Return the [X, Y] coordinate for the center point of the cell that contains the specified text.  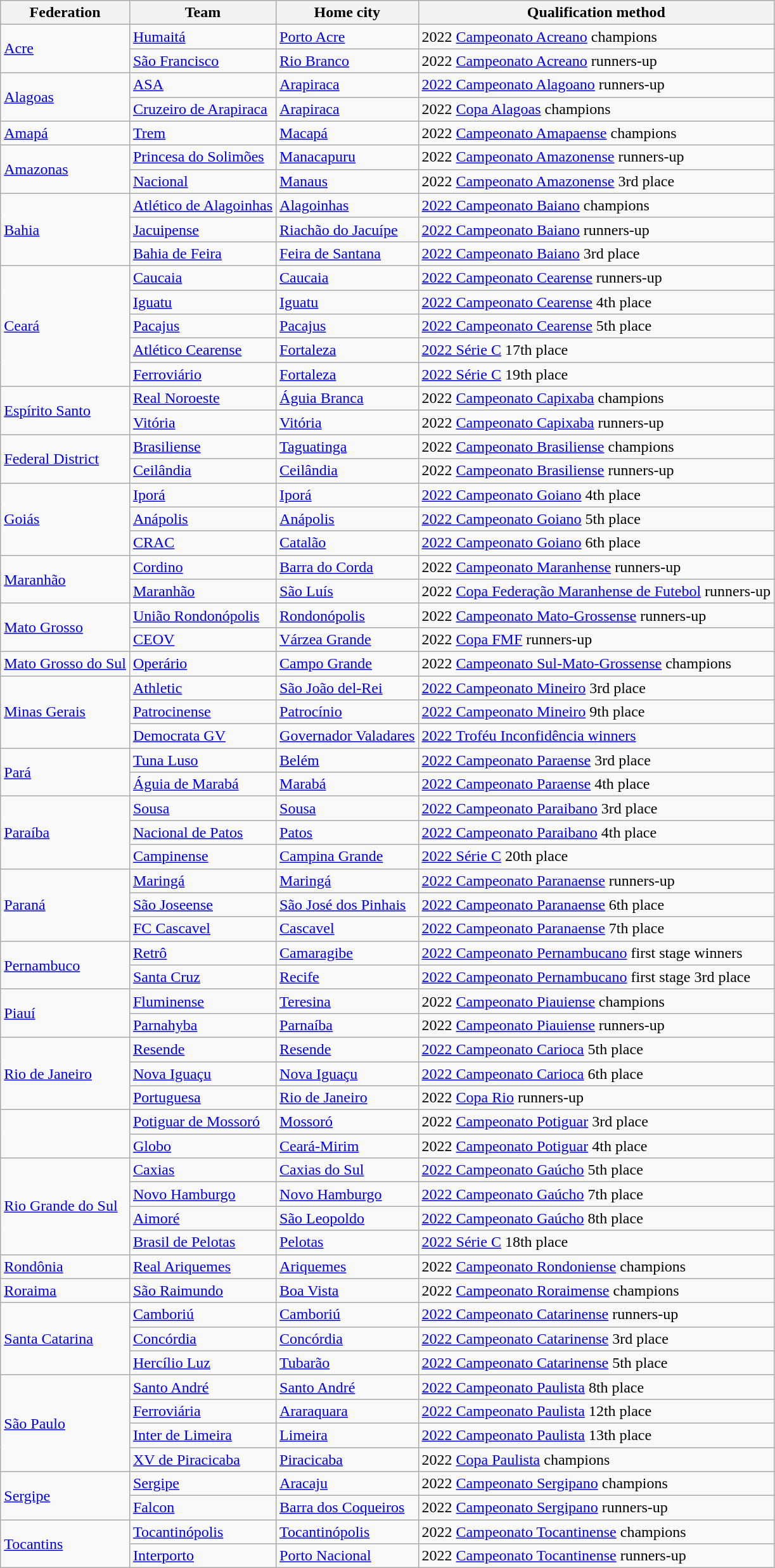
Cascavel [347, 929]
Rondonópolis [347, 615]
Campo Grande [347, 663]
Patrocinense [203, 712]
FC Cascavel [203, 929]
2022 Copa Rio runners-up [596, 1098]
2022 Campeonato Cearense runners-up [596, 277]
Parnaíba [347, 1025]
Taguatinga [347, 447]
Porto Acre [347, 37]
Humaitá [203, 37]
São João del-Rei [347, 687]
2022 Campeonato Potiguar 4th place [596, 1146]
Barra do Corda [347, 567]
2022 Campeonato Catarinense 3rd place [596, 1339]
2022 Campeonato Gaúcho 5th place [596, 1170]
2022 Campeonato Piauiense champions [596, 1001]
Real Ariquemes [203, 1266]
Brasiliense [203, 447]
XV de Piracicaba [203, 1459]
Recife [347, 977]
2022 Campeonato Roraimense champions [596, 1291]
São Joseense [203, 905]
Catalão [347, 543]
2022 Campeonato Sul-Mato-Grossense champions [596, 663]
2022 Campeonato Baiano champions [596, 205]
Nacional de Patos [203, 832]
2022 Campeonato Carioca 5th place [596, 1049]
2022 Copa Paulista champions [596, 1459]
Caxias do Sul [347, 1170]
2022 Copa FMF runners-up [596, 639]
2022 Troféu Inconfidência winners [596, 736]
Caxias [203, 1170]
Qualification method [596, 13]
2022 Série C 20th place [596, 857]
Retrô [203, 953]
2022 Campeonato Amazonense runners-up [596, 157]
2022 Campeonato Paraense 3rd place [596, 760]
Camaragibe [347, 953]
Potiguar de Mossoró [203, 1122]
Pernambuco [65, 965]
2022 Campeonato Goiano 4th place [596, 495]
Fluminense [203, 1001]
Athletic [203, 687]
Rio Branco [347, 61]
Jacuipense [203, 229]
Mato Grosso do Sul [65, 663]
2022 Campeonato Baiano 3rd place [596, 253]
2022 Campeonato Amazonense 3rd place [596, 181]
2022 Campeonato Cearense 4th place [596, 302]
2022 Campeonato Paranaense runners-up [596, 881]
2022 Campeonato Gaúcho 7th place [596, 1194]
2022 Campeonato Sergipano runners-up [596, 1508]
2022 Campeonato Cearense 5th place [596, 326]
2022 Copa Federação Maranhense de Futebol runners-up [596, 591]
2022 Campeonato Carioca 6th place [596, 1074]
Piauí [65, 1013]
São Francisco [203, 61]
Inter de Limeira [203, 1435]
Governador Valadares [347, 736]
2022 Campeonato Brasiliense champions [596, 447]
2022 Campeonato Paulista 12th place [596, 1411]
2022 Série C 18th place [596, 1242]
2022 Campeonato Mato-Grossense runners-up [596, 615]
Alagoinhas [347, 205]
Paraná [65, 905]
Real Noroeste [203, 398]
Parnahyba [203, 1025]
Amazonas [65, 169]
2022 Campeonato Paulista 13th place [596, 1435]
Ariquemes [347, 1266]
2022 Campeonato Paraibano 3rd place [596, 808]
Brasil de Pelotas [203, 1242]
Atlético Cearense [203, 350]
Patrocínio [347, 712]
2022 Campeonato Potiguar 3rd place [596, 1122]
Ceará [65, 326]
Aimoré [203, 1218]
Princesa do Solimões [203, 157]
2022 Série C 17th place [596, 350]
Nacional [203, 181]
Campinense [203, 857]
São Leopoldo [347, 1218]
Belém [347, 760]
2022 Campeonato Pernambucano first stage winners [596, 953]
2022 Campeonato Sergipano champions [596, 1484]
Goiás [65, 519]
Santa Catarina [65, 1339]
União Rondonópolis [203, 615]
2022 Campeonato Paulista 8th place [596, 1387]
Team [203, 13]
2022 Campeonato Rondoniense champions [596, 1266]
2022 Campeonato Paranaense 6th place [596, 905]
Teresina [347, 1001]
Interporto [203, 1556]
Cruzeiro de Arapiraca [203, 109]
2022 Série C 19th place [596, 374]
Espírito Santo [65, 411]
2022 Campeonato Goiano 5th place [596, 519]
2022 Campeonato Alagoano runners-up [596, 85]
2022 Campeonato Catarinense 5th place [596, 1363]
Araraquara [347, 1411]
2022 Campeonato Capixaba champions [596, 398]
2022 Campeonato Piauiense runners-up [596, 1025]
2022 Copa Alagoas champions [596, 109]
Aracaju [347, 1484]
Manaus [347, 181]
Várzea Grande [347, 639]
Águia de Marabá [203, 784]
Portuguesa [203, 1098]
2022 Campeonato Tocantinense runners-up [596, 1556]
Marabá [347, 784]
2022 Campeonato Paranaense 7th place [596, 929]
2022 Campeonato Maranhense runners-up [596, 567]
2022 Campeonato Capixaba runners-up [596, 423]
Cordino [203, 567]
2022 Campeonato Paraibano 4th place [596, 832]
Trem [203, 133]
Manacapuru [347, 157]
Barra dos Coqueiros [347, 1508]
CRAC [203, 543]
Paraíba [65, 832]
Macapá [347, 133]
Bahia de Feira [203, 253]
Atlético de Alagoinhas [203, 205]
São José dos Pinhais [347, 905]
Águia Branca [347, 398]
ASA [203, 85]
2022 Campeonato Catarinense runners-up [596, 1315]
Bahia [65, 229]
Amapá [65, 133]
2022 Campeonato Pernambucano first stage 3rd place [596, 977]
Mato Grosso [65, 627]
Federal District [65, 459]
Porto Nacional [347, 1556]
2022 Campeonato Mineiro 3rd place [596, 687]
Globo [203, 1146]
Home city [347, 13]
Democrata GV [203, 736]
2022 Campeonato Baiano runners-up [596, 229]
Ceará-Mirim [347, 1146]
Federation [65, 13]
Rondônia [65, 1266]
2022 Campeonato Mineiro 9th place [596, 712]
2022 Campeonato Paraense 4th place [596, 784]
Ferroviária [203, 1411]
Santa Cruz [203, 977]
Hercílio Luz [203, 1363]
Feira de Santana [347, 253]
São Luís [347, 591]
Riachão do Jacuípe [347, 229]
Limeira [347, 1435]
Boa Vista [347, 1291]
2022 Campeonato Brasiliense runners-up [596, 471]
Acre [65, 49]
2022 Campeonato Tocantinense champions [596, 1532]
Tuna Luso [203, 760]
Rio Grande do Sul [65, 1206]
2022 Campeonato Goiano 6th place [596, 543]
Campina Grande [347, 857]
São Raimundo [203, 1291]
Piracicaba [347, 1459]
2022 Campeonato Acreano runners-up [596, 61]
Roraima [65, 1291]
Minas Gerais [65, 711]
Tubarão [347, 1363]
Tocantins [65, 1544]
Pará [65, 772]
São Paulo [65, 1423]
Mossoró [347, 1122]
Ferroviário [203, 374]
CEOV [203, 639]
Falcon [203, 1508]
Operário [203, 663]
2022 Campeonato Acreano champions [596, 37]
2022 Campeonato Gaúcho 8th place [596, 1218]
2022 Campeonato Amapaense champions [596, 133]
Pelotas [347, 1242]
Alagoas [65, 97]
Patos [347, 832]
